Output the [x, y] coordinate of the center of the cell containing the given text.  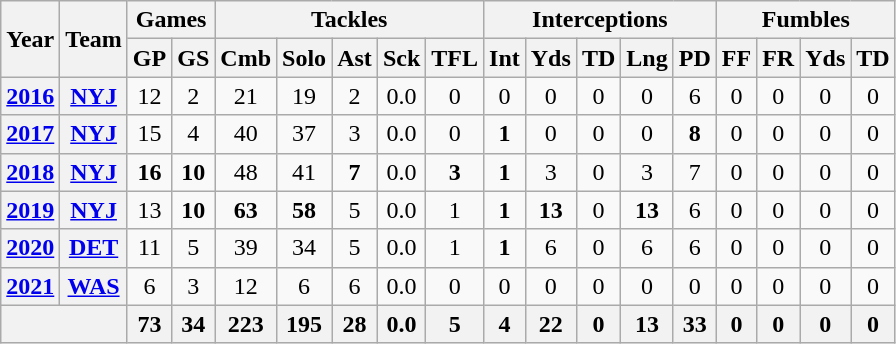
22 [550, 324]
2019 [30, 210]
73 [149, 324]
11 [149, 248]
Tackles [350, 20]
Games [170, 20]
40 [246, 134]
2017 [30, 134]
48 [246, 172]
28 [355, 324]
FR [778, 58]
GS [194, 58]
33 [694, 324]
Ast [355, 58]
58 [304, 210]
PD [694, 58]
2021 [30, 286]
DET [94, 248]
Interceptions [600, 20]
2016 [30, 96]
FF [736, 58]
39 [246, 248]
223 [246, 324]
2018 [30, 172]
Cmb [246, 58]
19 [304, 96]
Int [505, 58]
21 [246, 96]
41 [304, 172]
Fumbles [806, 20]
Lng [647, 58]
Team [94, 39]
Sck [401, 58]
16 [149, 172]
Year [30, 39]
195 [304, 324]
WAS [94, 286]
63 [246, 210]
15 [149, 134]
8 [694, 134]
37 [304, 134]
GP [149, 58]
TFL [455, 58]
Solo [304, 58]
2020 [30, 248]
